Output the (x, y) coordinate of the center of the cell containing the given text.  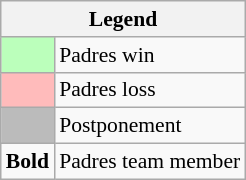
Padres win (150, 55)
Padres team member (150, 162)
Padres loss (150, 90)
Bold (28, 162)
Postponement (150, 126)
Legend (123, 19)
